Capture the cell that displays the provided text and extract its (X, Y) central coordinate. 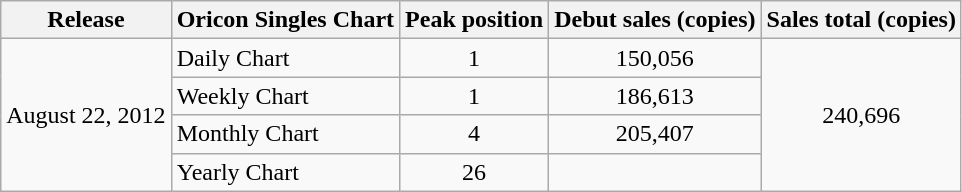
205,407 (655, 134)
4 (474, 134)
26 (474, 172)
Monthly Chart (285, 134)
Sales total (copies) (861, 20)
Weekly Chart (285, 96)
Oricon Singles Chart (285, 20)
Daily Chart (285, 58)
150,056 (655, 58)
240,696 (861, 115)
Yearly Chart (285, 172)
Peak position (474, 20)
August 22, 2012 (86, 115)
Debut sales (copies) (655, 20)
186,613 (655, 96)
Release (86, 20)
